Return [x, y] of the center of cell containing provided text 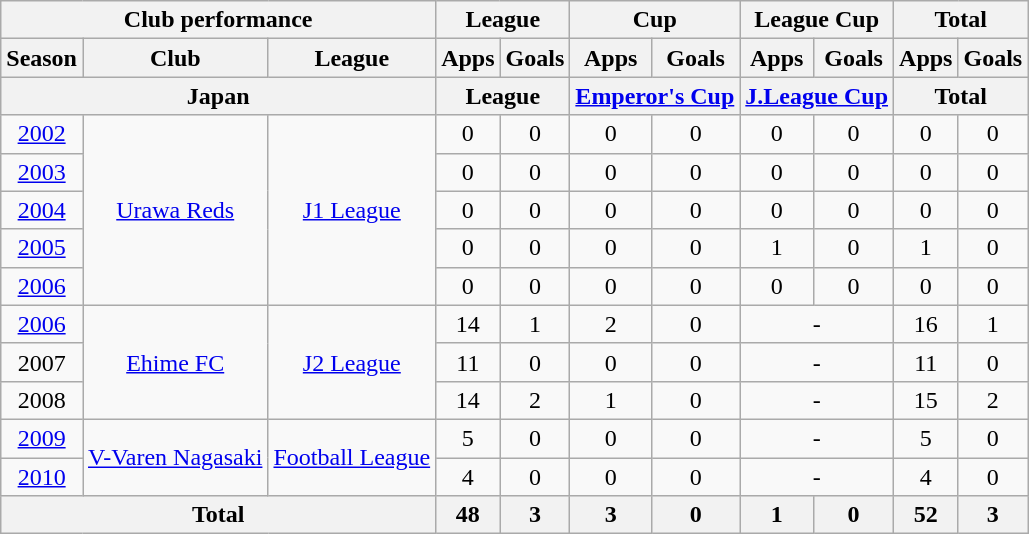
Football League [352, 457]
V-Varen Nagasaki [174, 457]
J.League Cup [817, 96]
15 [926, 400]
Ehime FC [174, 362]
J1 League [352, 210]
J2 League [352, 362]
2004 [42, 210]
2007 [42, 362]
Season [42, 58]
16 [926, 324]
2010 [42, 477]
48 [468, 515]
2003 [42, 172]
Club performance [218, 20]
League Cup [817, 20]
52 [926, 515]
2009 [42, 438]
Emperor's Cup [655, 96]
2008 [42, 400]
2002 [42, 134]
Japan [218, 96]
2005 [42, 248]
Urawa Reds [174, 210]
Cup [655, 20]
Club [174, 58]
